Capture the cell that displays the provided text and extract its [X, Y] central coordinate. 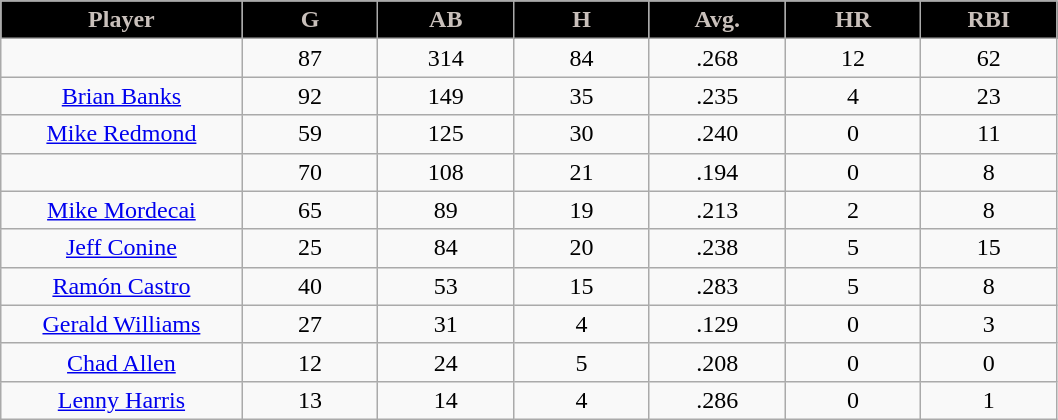
2 [853, 210]
14 [446, 400]
59 [310, 134]
Mike Redmond [122, 134]
Lenny Harris [122, 400]
62 [989, 58]
11 [989, 134]
H [582, 20]
149 [446, 96]
1 [989, 400]
.268 [717, 58]
53 [446, 286]
65 [310, 210]
31 [446, 324]
AB [446, 20]
35 [582, 96]
27 [310, 324]
314 [446, 58]
.194 [717, 172]
30 [582, 134]
24 [446, 362]
23 [989, 96]
3 [989, 324]
Ramón Castro [122, 286]
25 [310, 248]
125 [446, 134]
21 [582, 172]
Jeff Conine [122, 248]
19 [582, 210]
108 [446, 172]
Gerald Williams [122, 324]
40 [310, 286]
.286 [717, 400]
.240 [717, 134]
.235 [717, 96]
89 [446, 210]
Chad Allen [122, 362]
70 [310, 172]
20 [582, 248]
Avg. [717, 20]
.213 [717, 210]
13 [310, 400]
.283 [717, 286]
.129 [717, 324]
.208 [717, 362]
Mike Mordecai [122, 210]
87 [310, 58]
HR [853, 20]
92 [310, 96]
G [310, 20]
.238 [717, 248]
Player [122, 20]
RBI [989, 20]
Brian Banks [122, 96]
